Locate the cell with the specified text and output its [x, y] center coordinate. 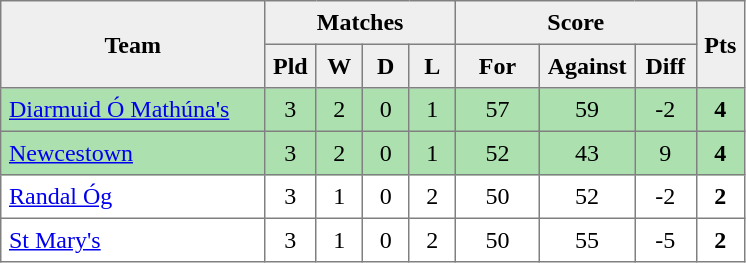
Matches [360, 23]
St Mary's [133, 240]
Team [133, 44]
Diarmuid Ó Mathúna's [133, 110]
Against [586, 66]
-5 [666, 240]
W [339, 66]
Pts [720, 44]
9 [666, 153]
D [385, 66]
Pld [290, 66]
55 [586, 240]
For [497, 66]
Randal Óg [133, 197]
59 [586, 110]
Diff [666, 66]
Newcestown [133, 153]
L [432, 66]
Score [576, 23]
57 [497, 110]
43 [586, 153]
